Provide the (x, y) coordinate of the cell's center where the given text is located.  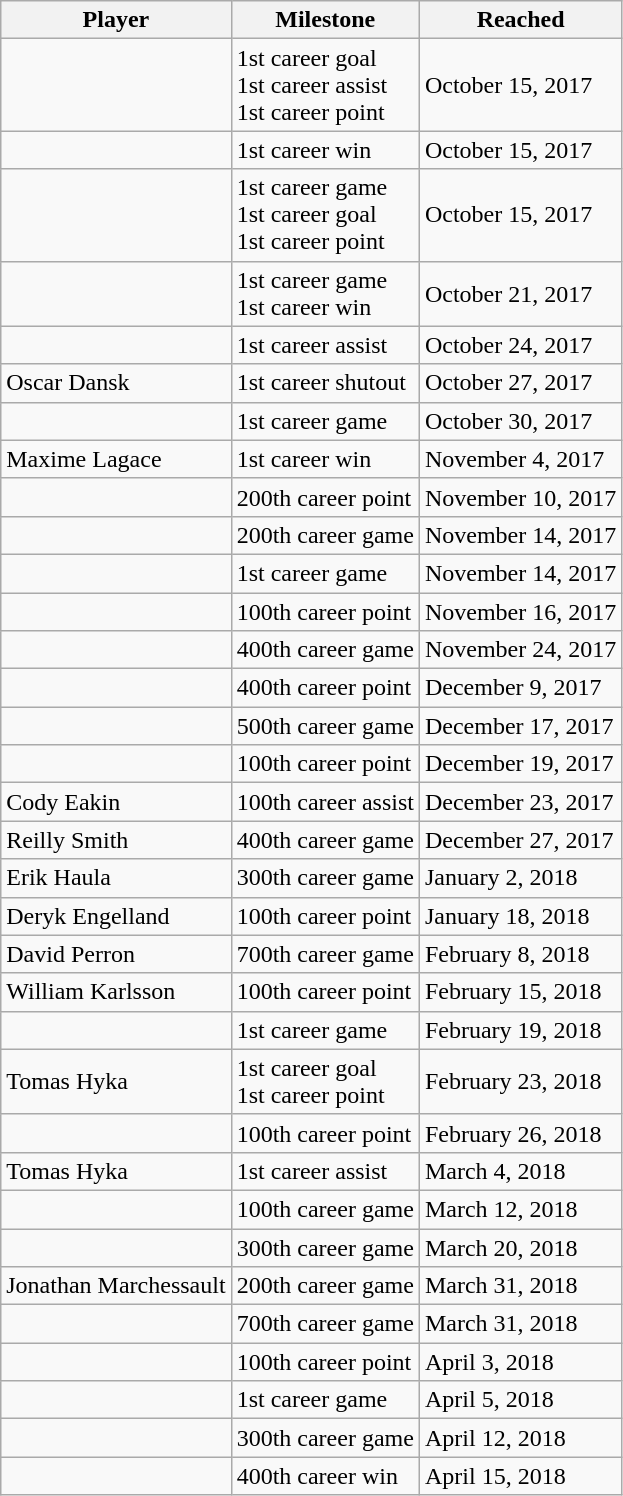
April 5, 2018 (520, 1400)
February 23, 2018 (520, 1082)
April 3, 2018 (520, 1362)
Deryk Engelland (116, 916)
Oscar Dansk (116, 383)
April 15, 2018 (520, 1476)
October 24, 2017 (520, 345)
February 19, 2018 (520, 1030)
November 24, 2017 (520, 650)
October 30, 2017 (520, 421)
1st career goal1st career assist1st career point (325, 85)
November 10, 2017 (520, 497)
100th career game (325, 1209)
1st career game1st career win (325, 294)
Maxime Lagace (116, 459)
Erik Haula (116, 878)
April 12, 2018 (520, 1438)
William Karlsson (116, 992)
December 27, 2017 (520, 840)
200th career point (325, 497)
December 9, 2017 (520, 688)
400th career point (325, 688)
November 16, 2017 (520, 611)
November 4, 2017 (520, 459)
1st career goal1st career point (325, 1082)
December 23, 2017 (520, 802)
February 15, 2018 (520, 992)
Reilly Smith (116, 840)
David Perron (116, 954)
October 27, 2017 (520, 383)
March 12, 2018 (520, 1209)
October 21, 2017 (520, 294)
100th career assist (325, 802)
1st career shutout (325, 383)
Cody Eakin (116, 802)
Jonathan Marchessault (116, 1286)
January 18, 2018 (520, 916)
March 4, 2018 (520, 1171)
400th career win (325, 1476)
Milestone (325, 20)
500th career game (325, 726)
February 26, 2018 (520, 1133)
1st career game1st career goal1st career point (325, 215)
December 19, 2017 (520, 764)
February 8, 2018 (520, 954)
January 2, 2018 (520, 878)
March 20, 2018 (520, 1247)
December 17, 2017 (520, 726)
Reached (520, 20)
Player (116, 20)
